Scan for the cell matching the given text and deliver its [X, Y] coordinate at center. 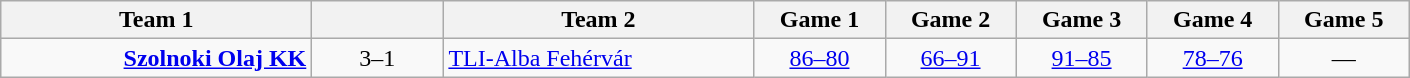
TLI-Alba Fehérvár [598, 58]
Team 1 [156, 20]
78–76 [1212, 58]
3–1 [378, 58]
Szolnoki Olaj KK [156, 58]
Team 2 [598, 20]
Game 1 [820, 20]
— [1344, 58]
91–85 [1082, 58]
Game 4 [1212, 20]
66–91 [950, 58]
Game 3 [1082, 20]
Game 2 [950, 20]
86–80 [820, 58]
Game 5 [1344, 20]
